For the text-containing cell, return its midpoint in [x, y] coordinate format. 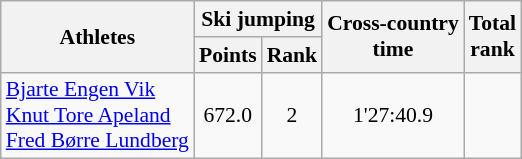
Ski jumping [258, 19]
Athletes [98, 36]
2 [292, 116]
Points [228, 55]
Total rank [492, 36]
Cross-country time [393, 36]
Rank [292, 55]
1'27:40.9 [393, 116]
672.0 [228, 116]
Bjarte Engen VikKnut Tore ApelandFred Børre Lundberg [98, 116]
